Locate the cell with the specified text and output its (X, Y) center coordinate. 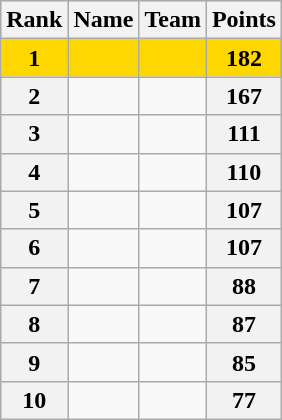
88 (244, 286)
Points (244, 20)
3 (34, 134)
111 (244, 134)
167 (244, 96)
5 (34, 210)
2 (34, 96)
9 (34, 362)
110 (244, 172)
Team (173, 20)
Name (104, 20)
8 (34, 324)
7 (34, 286)
6 (34, 248)
87 (244, 324)
1 (34, 58)
77 (244, 400)
182 (244, 58)
85 (244, 362)
4 (34, 172)
10 (34, 400)
Rank (34, 20)
